Output the (x, y) coordinate of the center of the cell containing the given text.  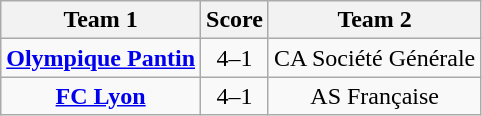
AS Française (374, 96)
Team 2 (374, 20)
FC Lyon (101, 96)
CA Société Générale (374, 58)
Score (235, 20)
Olympique Pantin (101, 58)
Team 1 (101, 20)
